Return [x, y] of the center of cell containing provided text 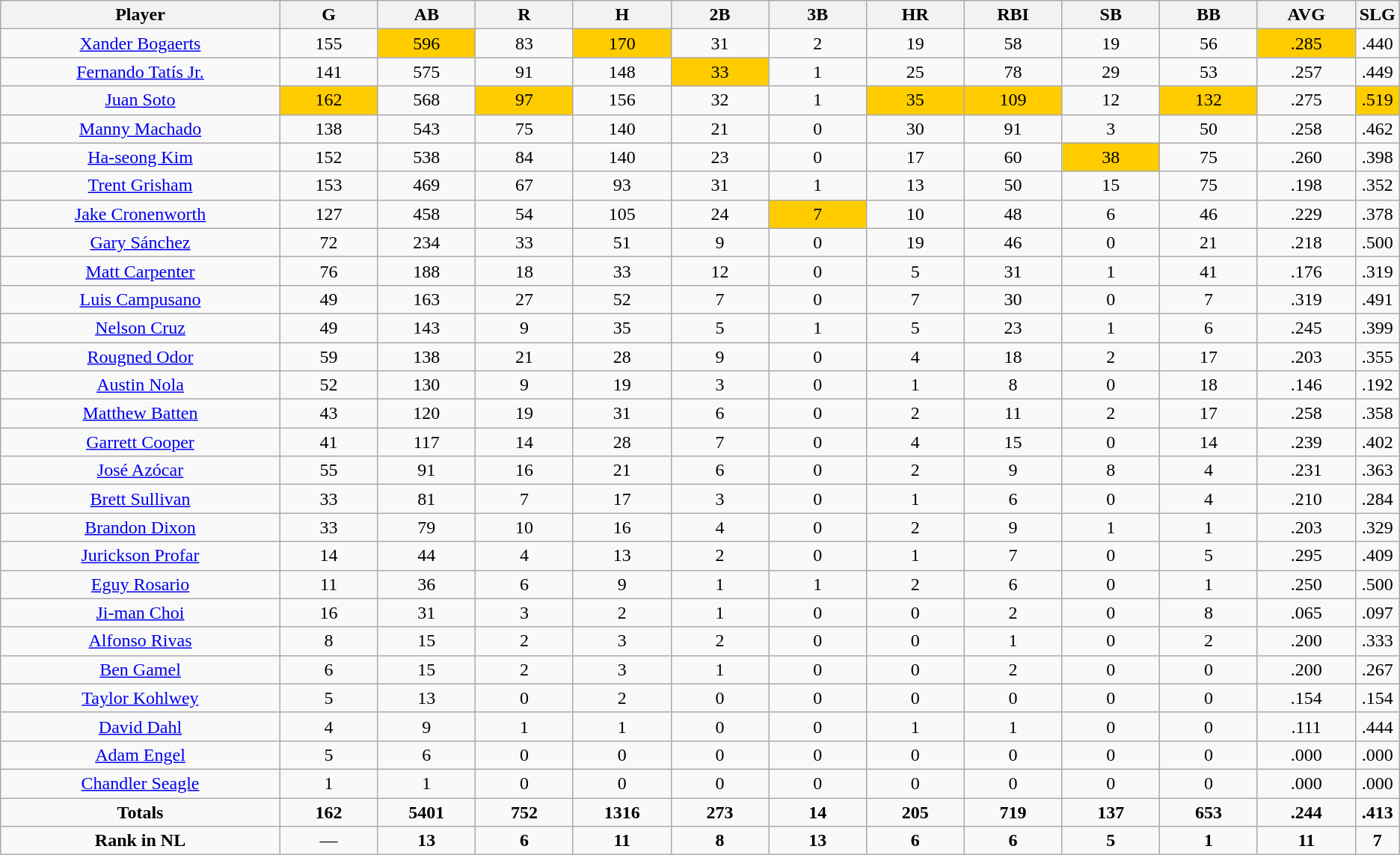
.231 [1306, 471]
AVG [1306, 15]
719 [1013, 812]
109 [1013, 100]
54 [525, 214]
.409 [1378, 556]
543 [426, 129]
67 [525, 186]
97 [525, 100]
David Dahl [141, 726]
Player [141, 15]
Fernando Tatís Jr. [141, 72]
148 [622, 72]
.210 [1306, 499]
3B [818, 15]
153 [329, 186]
Juan Soto [141, 100]
56 [1209, 43]
SLG [1378, 15]
.355 [1378, 357]
130 [426, 385]
.244 [1306, 812]
Gary Sánchez [141, 242]
.462 [1378, 129]
24 [719, 214]
43 [329, 414]
653 [1209, 812]
538 [426, 157]
137 [1111, 812]
Ben Gamel [141, 669]
.065 [1306, 613]
José Azócar [141, 471]
.333 [1378, 641]
.111 [1306, 726]
Totals [141, 812]
.363 [1378, 471]
58 [1013, 43]
.358 [1378, 414]
568 [426, 100]
127 [329, 214]
Matthew Batten [141, 414]
.413 [1378, 812]
SB [1111, 15]
RBI [1013, 15]
81 [426, 499]
H [622, 15]
.275 [1306, 100]
44 [426, 556]
458 [426, 214]
.284 [1378, 499]
.239 [1306, 442]
575 [426, 72]
83 [525, 43]
.267 [1378, 669]
25 [915, 72]
.257 [1306, 72]
188 [426, 271]
.198 [1306, 186]
Nelson Cruz [141, 328]
205 [915, 812]
.260 [1306, 157]
120 [426, 414]
36 [426, 584]
27 [525, 299]
HR [915, 15]
G [329, 15]
79 [426, 527]
.449 [1378, 72]
Ha-seong Kim [141, 157]
.402 [1378, 442]
Eguy Rosario [141, 584]
Alfonso Rivas [141, 641]
Rougned Odor [141, 357]
.250 [1306, 584]
152 [329, 157]
32 [719, 100]
.295 [1306, 556]
.399 [1378, 328]
55 [329, 471]
78 [1013, 72]
38 [1111, 157]
29 [1111, 72]
Jake Cronenworth [141, 214]
51 [622, 242]
234 [426, 242]
Austin Nola [141, 385]
.352 [1378, 186]
Ji-man Choi [141, 613]
48 [1013, 214]
469 [426, 186]
.176 [1306, 271]
Chandler Seagle [141, 783]
163 [426, 299]
.329 [1378, 527]
105 [622, 214]
Brett Sullivan [141, 499]
93 [622, 186]
.245 [1306, 328]
132 [1209, 100]
Brandon Dixon [141, 527]
155 [329, 43]
Trent Grisham [141, 186]
2B [719, 15]
Luis Campusano [141, 299]
Adam Engel [141, 755]
72 [329, 242]
Xander Bogaerts [141, 43]
53 [1209, 72]
.444 [1378, 726]
170 [622, 43]
Rank in NL [141, 841]
273 [719, 812]
Garrett Cooper [141, 442]
.440 [1378, 43]
.229 [1306, 214]
.378 [1378, 214]
156 [622, 100]
.519 [1378, 100]
AB [426, 15]
76 [329, 271]
5401 [426, 812]
752 [525, 812]
60 [1013, 157]
117 [426, 442]
.192 [1378, 385]
BB [1209, 15]
59 [329, 357]
Jurickson Profar [141, 556]
596 [426, 43]
.218 [1306, 242]
1316 [622, 812]
Manny Machado [141, 129]
Matt Carpenter [141, 271]
84 [525, 157]
.285 [1306, 43]
143 [426, 328]
R [525, 15]
.146 [1306, 385]
141 [329, 72]
— [329, 841]
Taylor Kohlwey [141, 698]
.097 [1378, 613]
.491 [1378, 299]
.398 [1378, 157]
